Detect which cell encompasses the target text, then output its [X, Y] center coordinate. 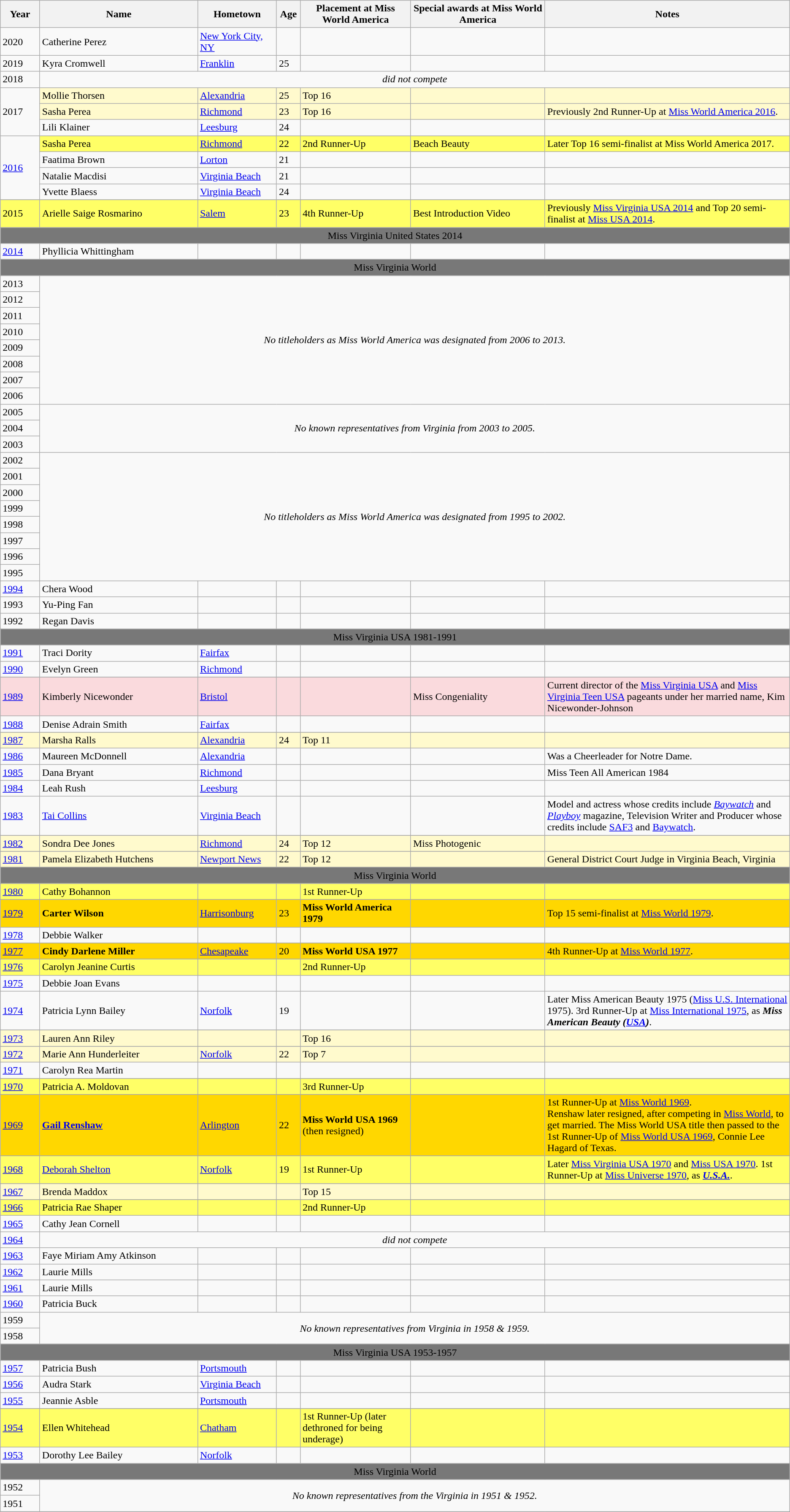
2002 [20, 460]
1964 [20, 1240]
Traci Dority [119, 653]
1987 [20, 740]
Miss World USA 1969(then resigned) [355, 1125]
Beach Beauty [478, 144]
1984 [20, 789]
Patricia A. Moldovan [119, 1086]
2017 [20, 111]
1959 [20, 1320]
1994 [20, 589]
Regan Davis [119, 621]
Miss World America 1979 [355, 913]
Year [20, 14]
Name [119, 14]
2019 [20, 63]
Patricia Buck [119, 1304]
2015 [20, 214]
Lauren Ann Riley [119, 1038]
Maureen McDonnell [119, 756]
1989 [20, 696]
1956 [20, 1384]
Yu-Ping Fan [119, 605]
1976 [20, 967]
1996 [20, 557]
1985 [20, 772]
Later Miss Virginia USA 1970 and Miss USA 1970. 1st Runner-Up at Miss Universe 1970, as U.S.A.. [667, 1170]
Top 11 [355, 740]
Marie Ann Hunderleiter [119, 1054]
1955 [20, 1400]
Arlington [237, 1125]
Top 7 [355, 1054]
Hometown [237, 14]
Miss Virginia USA 1953-1957 [395, 1352]
Current director of the Miss Virginia USA and Miss Virginia Teen USA pageants under her married name, Kim Nicewonder-Johnson [667, 696]
Patricia Rae Shaper [119, 1208]
2020 [20, 41]
Mollie Thorsen [119, 95]
1968 [20, 1170]
2010 [20, 332]
No titleholders as Miss World America was designated from 2006 to 2013. [414, 340]
No known representatives from the Virginia in 1951 & 1952. [414, 1496]
Faatima Brown [119, 160]
1990 [20, 669]
Placement at Miss World America [355, 14]
2007 [20, 380]
Yvette Blaess [119, 192]
Chesapeake [237, 951]
1988 [20, 724]
1962 [20, 1272]
1969 [20, 1125]
Miss Virginia USA 1981-1991 [395, 637]
Harrisonburg [237, 913]
Lili Klainer [119, 127]
1998 [20, 525]
1980 [20, 891]
1958 [20, 1336]
Debbie Walker [119, 935]
Cathy Bohannon [119, 891]
Top 15 semi-finalist at Miss World 1979. [667, 913]
Kimberly Nicewonder [119, 696]
Pamela Elizabeth Hutchens [119, 859]
1951 [20, 1504]
1977 [20, 951]
Chatham [237, 1428]
2016 [20, 168]
Chera Wood [119, 589]
2006 [20, 396]
Debbie Joan Evans [119, 983]
Leah Rush [119, 789]
No known representatives from Virginia from 2003 to 2005. [414, 428]
Catherine Perez [119, 41]
Audra Stark [119, 1384]
Later Top 16 semi-finalist at Miss World America 2017. [667, 144]
1981 [20, 859]
Gail Renshaw [119, 1125]
Best Introduction Video [478, 214]
Denise Adrain Smith [119, 724]
2012 [20, 300]
2013 [20, 284]
New York City, NY [237, 41]
Evelyn Green [119, 669]
1970 [20, 1086]
1983 [20, 816]
1979 [20, 913]
Jeannie Asble [119, 1400]
1975 [20, 983]
1957 [20, 1368]
Tai Collins [119, 816]
2011 [20, 316]
Miss Teen All American 1984 [667, 772]
Arielle Saige Rosmarino [119, 214]
2009 [20, 348]
Sondra Dee Jones [119, 843]
1999 [20, 509]
1971 [20, 1070]
Notes [667, 14]
Cathy Jean Cornell [119, 1224]
1974 [20, 1011]
Newport News [237, 859]
1954 [20, 1428]
1965 [20, 1224]
1966 [20, 1208]
1997 [20, 541]
No titleholders as Miss World America was designated from 1995 to 2002. [414, 516]
Miss Congeniality [478, 696]
Deborah Shelton [119, 1170]
Patricia Bush [119, 1368]
2004 [20, 428]
1963 [20, 1256]
1992 [20, 621]
4th Runner-Up [355, 214]
1960 [20, 1304]
1961 [20, 1288]
Later Miss American Beauty 1975 (Miss U.S. International 1975). 3rd Runner-Up at Miss International 1975, as Miss American Beauty (USA). [667, 1011]
2003 [20, 444]
Lorton [237, 160]
Miss Virginia United States 2014 [395, 235]
Carolyn Rea Martin [119, 1070]
1978 [20, 935]
1953 [20, 1455]
2000 [20, 493]
2014 [20, 252]
1982 [20, 843]
1991 [20, 653]
4th Runner-Up at Miss World 1977. [667, 951]
Top 15 [355, 1192]
Was a Cheerleader for Notre Dame. [667, 756]
Phyllicia Whittingham [119, 252]
Bristol [237, 696]
Franklin [237, 63]
Dorothy Lee Bailey [119, 1455]
1995 [20, 573]
2008 [20, 364]
20 [288, 951]
Brenda Maddox [119, 1192]
1972 [20, 1054]
Ellen Whitehead [119, 1428]
2001 [20, 476]
3rd Runner-Up [355, 1086]
Salem [237, 214]
Model and actress whose credits include Baywatch and Playboy magazine, Television Writer and Producer whose credits include SAF3 and Baywatch. [667, 816]
Previously 2nd Runner-Up at Miss World America 2016. [667, 111]
Kyra Cromwell [119, 63]
2018 [20, 79]
Special awards at Miss World America [478, 14]
Patricia Lynn Bailey [119, 1011]
1967 [20, 1192]
Faye Miriam Amy Atkinson [119, 1256]
1952 [20, 1488]
2005 [20, 412]
Age [288, 14]
General District Court Judge in Virginia Beach, Virginia [667, 859]
1973 [20, 1038]
1986 [20, 756]
Miss World USA 1977 [355, 951]
Carolyn Jeanine Curtis [119, 967]
1993 [20, 605]
Cindy Darlene Miller [119, 951]
1st Runner-Up (later dethroned for being underage) [355, 1428]
Carter Wilson [119, 913]
Dana Bryant [119, 772]
Miss Photogenic [478, 843]
Natalie Macdisi [119, 176]
No known representatives from Virginia in 1958 & 1959. [414, 1328]
Marsha Ralls [119, 740]
Previously Miss Virginia USA 2014 and Top 20 semi-finalist at Miss USA 2014. [667, 214]
